Return [X, Y] of the center of cell containing provided text 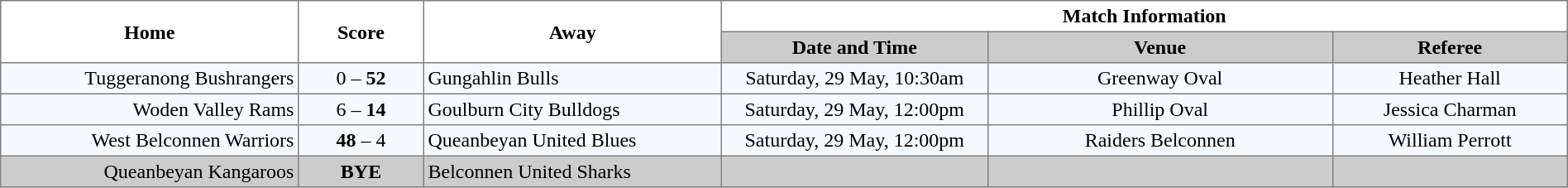
Venue [1159, 47]
6 – 14 [361, 109]
Match Information [1145, 17]
Belconnen United Sharks [572, 171]
William Perrott [1450, 141]
BYE [361, 171]
Score [361, 31]
Queanbeyan United Blues [572, 141]
48 – 4 [361, 141]
West Belconnen Warriors [150, 141]
Date and Time [854, 47]
0 – 52 [361, 79]
Raiders Belconnen [1159, 141]
Tuggeranong Bushrangers [150, 79]
Jessica Charman [1450, 109]
Away [572, 31]
Phillip Oval [1159, 109]
Referee [1450, 47]
Queanbeyan Kangaroos [150, 171]
Home [150, 31]
Goulburn City Bulldogs [572, 109]
Woden Valley Rams [150, 109]
Saturday, 29 May, 10:30am [854, 79]
Greenway Oval [1159, 79]
Heather Hall [1450, 79]
Gungahlin Bulls [572, 79]
